Output the [x, y] coordinate of the center of the cell containing the given text.  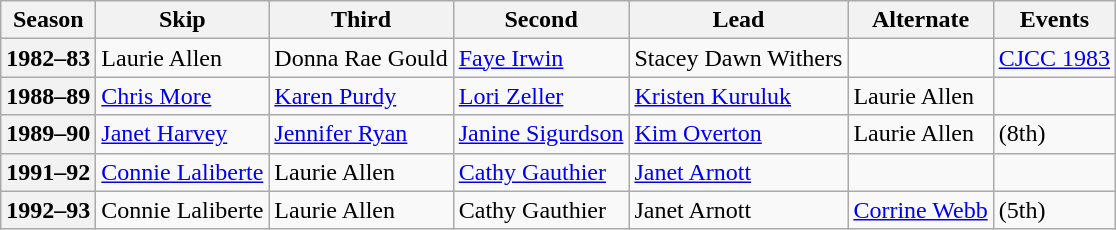
Jennifer Ryan [361, 134]
(8th) [1054, 134]
1992–93 [48, 210]
Third [361, 20]
Kim Overton [738, 134]
1982–83 [48, 58]
Lead [738, 20]
Chris More [182, 96]
(5th) [1054, 210]
Kristen Kuruluk [738, 96]
1989–90 [48, 134]
Skip [182, 20]
Lori Zeller [541, 96]
Karen Purdy [361, 96]
Faye Irwin [541, 58]
Donna Rae Gould [361, 58]
Stacey Dawn Withers [738, 58]
Janine Sigurdson [541, 134]
Alternate [920, 20]
Events [1054, 20]
1988–89 [48, 96]
Corrine Webb [920, 210]
CJCC 1983 [1054, 58]
Second [541, 20]
Janet Harvey [182, 134]
Season [48, 20]
1991–92 [48, 172]
